Detect which cell encompasses the target text, then output its [x, y] center coordinate. 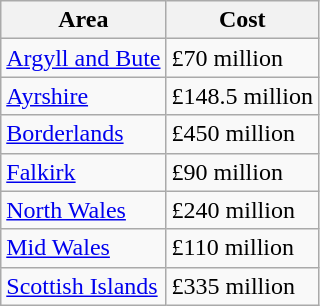
Falkirk [84, 172]
£70 million [242, 58]
Mid Wales [84, 248]
Borderlands [84, 134]
North Wales [84, 210]
£335 million [242, 286]
Argyll and Bute [84, 58]
£90 million [242, 172]
£240 million [242, 210]
Area [84, 20]
Scottish Islands [84, 286]
£148.5 million [242, 96]
Cost [242, 20]
Ayrshire [84, 96]
£450 million [242, 134]
£110 million [242, 248]
